Extract the [X, Y] coordinate from the center of the cell holding the provided text.  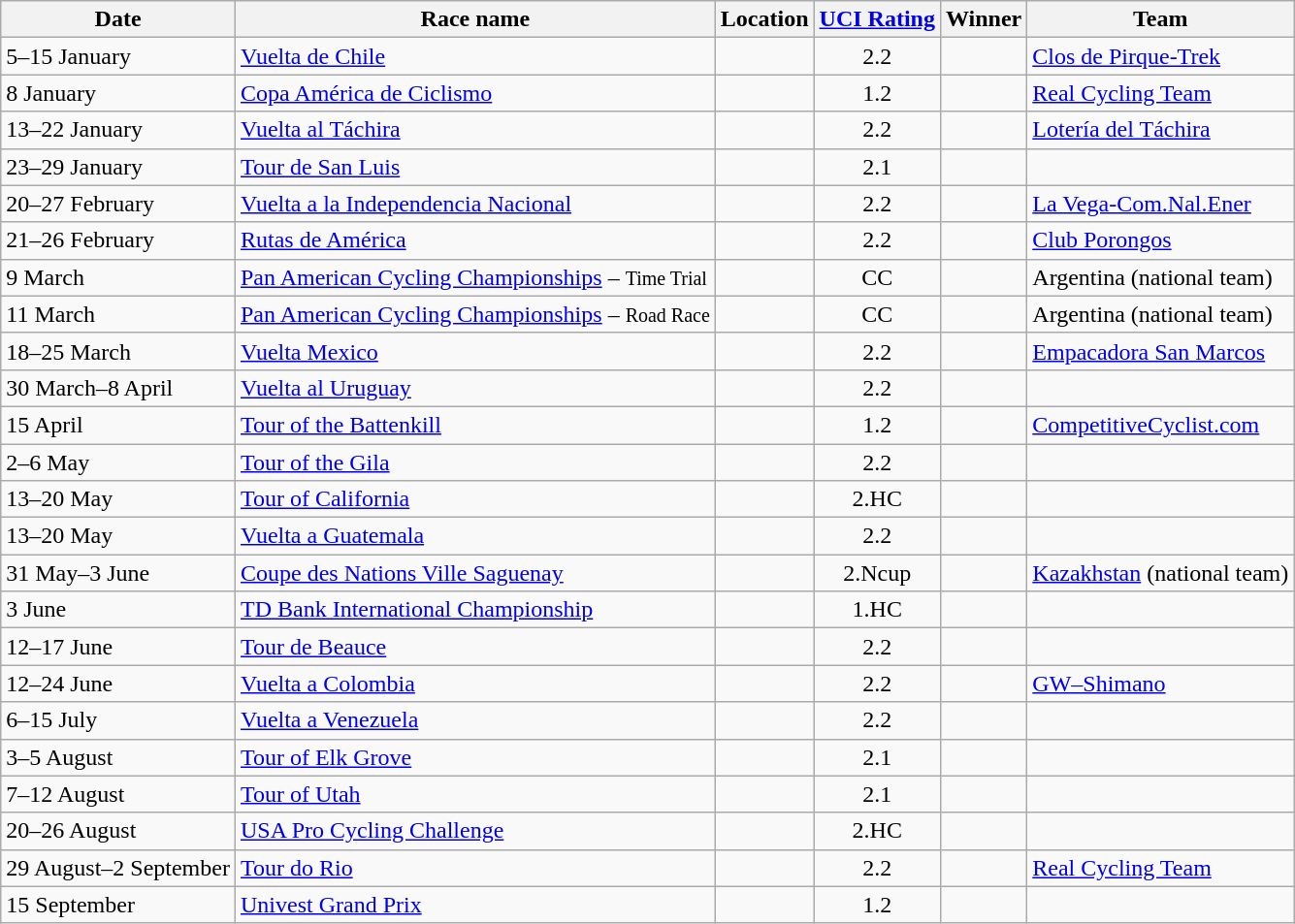
Tour of California [475, 499]
8 January [118, 93]
USA Pro Cycling Challenge [475, 831]
Lotería del Táchira [1160, 130]
2.Ncup [877, 573]
9 March [118, 277]
7–12 August [118, 794]
Univest Grand Prix [475, 905]
23–29 January [118, 167]
Vuelta de Chile [475, 56]
Location [764, 19]
12–17 June [118, 647]
1.HC [877, 610]
3–5 August [118, 757]
Tour de Beauce [475, 647]
Vuelta a Venezuela [475, 720]
Tour de San Luis [475, 167]
3 June [118, 610]
Vuelta al Uruguay [475, 388]
TD Bank International Championship [475, 610]
Team [1160, 19]
Pan American Cycling Championships – Time Trial [475, 277]
GW–Shimano [1160, 684]
15 April [118, 425]
Clos de Pirque-Trek [1160, 56]
Tour of Elk Grove [475, 757]
2–6 May [118, 462]
Vuelta al Táchira [475, 130]
CompetitiveCyclist.com [1160, 425]
Pan American Cycling Championships – Road Race [475, 314]
11 March [118, 314]
20–27 February [118, 204]
Coupe des Nations Ville Saguenay [475, 573]
5–15 January [118, 56]
Rutas de América [475, 240]
Tour of the Battenkill [475, 425]
20–26 August [118, 831]
Vuelta a Guatemala [475, 536]
UCI Rating [877, 19]
La Vega-Com.Nal.Ener [1160, 204]
Tour do Rio [475, 868]
Tour of the Gila [475, 462]
Winner [984, 19]
31 May–3 June [118, 573]
30 March–8 April [118, 388]
Club Porongos [1160, 240]
Vuelta Mexico [475, 351]
Tour of Utah [475, 794]
Race name [475, 19]
12–24 June [118, 684]
Kazakhstan (national team) [1160, 573]
18–25 March [118, 351]
15 September [118, 905]
29 August–2 September [118, 868]
Vuelta a Colombia [475, 684]
Empacadora San Marcos [1160, 351]
Vuelta a la Independencia Nacional [475, 204]
13–22 January [118, 130]
6–15 July [118, 720]
Date [118, 19]
Copa América de Ciclismo [475, 93]
21–26 February [118, 240]
